Determine the (X, Y) coordinate at the center of the cell enclosing the given text.  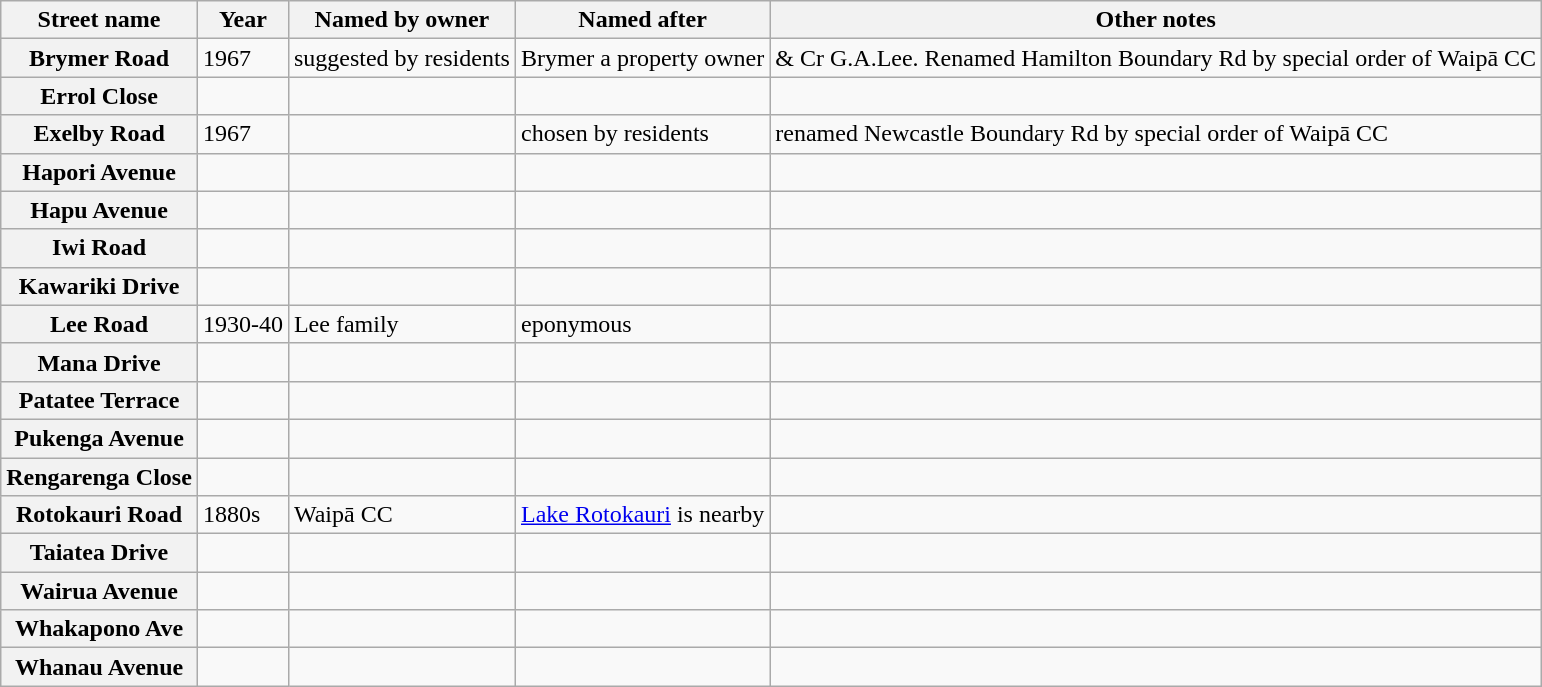
Pukenga Avenue (100, 438)
Named by owner (402, 20)
Iwi Road (100, 248)
Exelby Road (100, 134)
Whakapono Ave (100, 629)
Waipā CC (402, 515)
Year (242, 20)
Whanau Avenue (100, 667)
1880s (242, 515)
suggested by residents (402, 58)
Street name (100, 20)
Rengarenga Close (100, 477)
Rotokauri Road (100, 515)
chosen by residents (642, 134)
Errol Close (100, 96)
Hapori Avenue (100, 172)
renamed Newcastle Boundary Rd by special order of Waipā CC (1156, 134)
& Cr G.A.Lee. Renamed Hamilton Boundary Rd by special order of Waipā CC (1156, 58)
Lee Road (100, 324)
Wairua Avenue (100, 591)
Other notes (1156, 20)
Lake Rotokauri is nearby (642, 515)
Patatee Terrace (100, 400)
Named after (642, 20)
eponymous (642, 324)
Hapu Avenue (100, 210)
Lee family (402, 324)
Brymer Road (100, 58)
Mana Drive (100, 362)
Brymer a property owner (642, 58)
Taiatea Drive (100, 553)
1930-40 (242, 324)
Kawariki Drive (100, 286)
